Extract the [x, y] coordinate from the center of the cell holding the provided text.  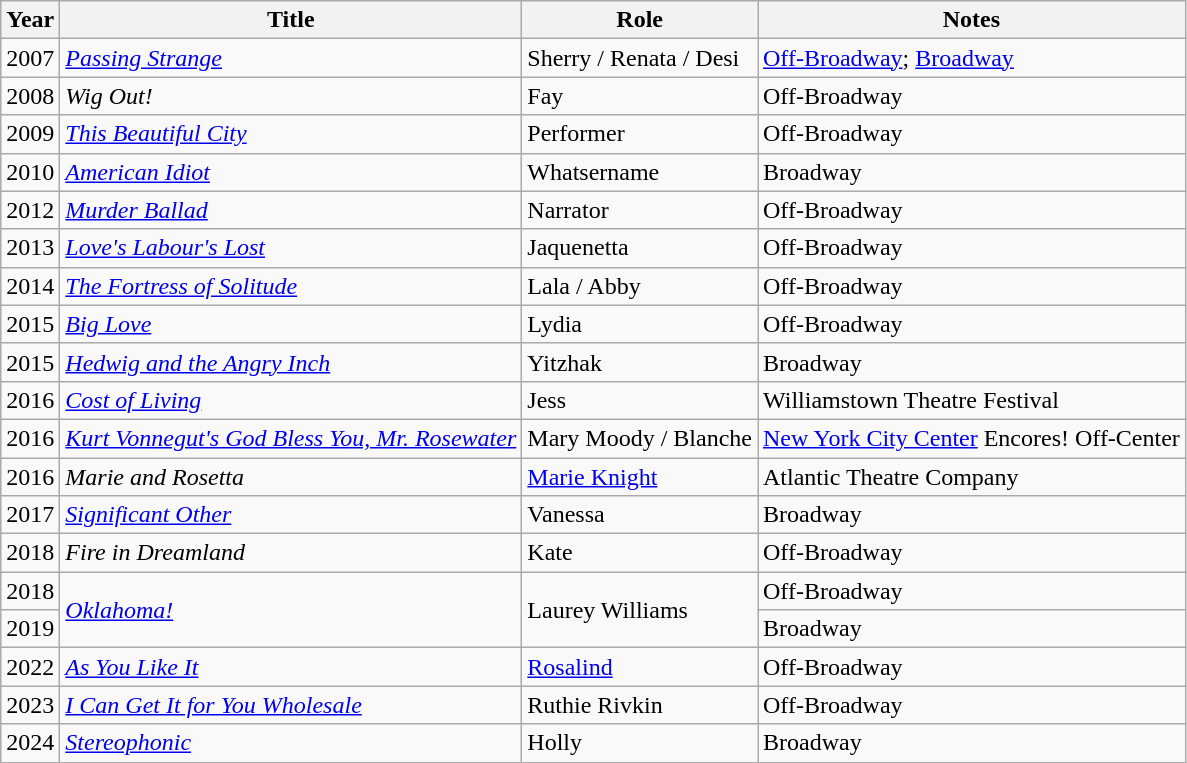
New York City Center Encores! Off-Center [972, 438]
Laurey Williams [640, 610]
This Beautiful City [291, 134]
The Fortress of Solitude [291, 286]
2017 [30, 515]
2023 [30, 705]
Kurt Vonnegut's God Bless You, Mr. Rosewater [291, 438]
Kate [640, 553]
Performer [640, 134]
Hedwig and the Angry Inch [291, 362]
Year [30, 20]
Narrator [640, 210]
Atlantic Theatre Company [972, 477]
Holly [640, 743]
Williamstown Theatre Festival [972, 400]
Lala / Abby [640, 286]
2022 [30, 667]
2010 [30, 172]
2007 [30, 58]
Fire in Dreamland [291, 553]
Yitzhak [640, 362]
As You Like It [291, 667]
2009 [30, 134]
Oklahoma! [291, 610]
2024 [30, 743]
2013 [30, 248]
Notes [972, 20]
Fay [640, 96]
2008 [30, 96]
Whatsername [640, 172]
Role [640, 20]
Wig Out! [291, 96]
I Can Get It for You Wholesale [291, 705]
Vanessa [640, 515]
Rosalind [640, 667]
2012 [30, 210]
Lydia [640, 324]
Stereophonic [291, 743]
Jaquenetta [640, 248]
Marie and Rosetta [291, 477]
Ruthie Rivkin [640, 705]
American Idiot [291, 172]
Cost of Living [291, 400]
Title [291, 20]
Significant Other [291, 515]
2014 [30, 286]
Love's Labour's Lost [291, 248]
Big Love [291, 324]
Passing Strange [291, 58]
Jess [640, 400]
Mary Moody / Blanche [640, 438]
Marie Knight [640, 477]
2019 [30, 629]
Murder Ballad [291, 210]
Sherry / Renata / Desi [640, 58]
Off-Broadway; Broadway [972, 58]
